Return (X, Y) of the center of cell containing provided text 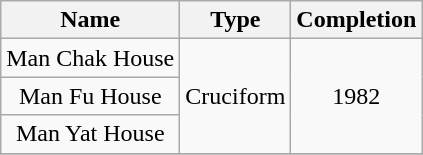
Cruciform (236, 96)
Man Chak House (90, 58)
Man Yat House (90, 134)
Completion (356, 20)
Man Fu House (90, 96)
1982 (356, 96)
Name (90, 20)
Type (236, 20)
